For the text-containing cell, return its midpoint in [x, y] coordinate format. 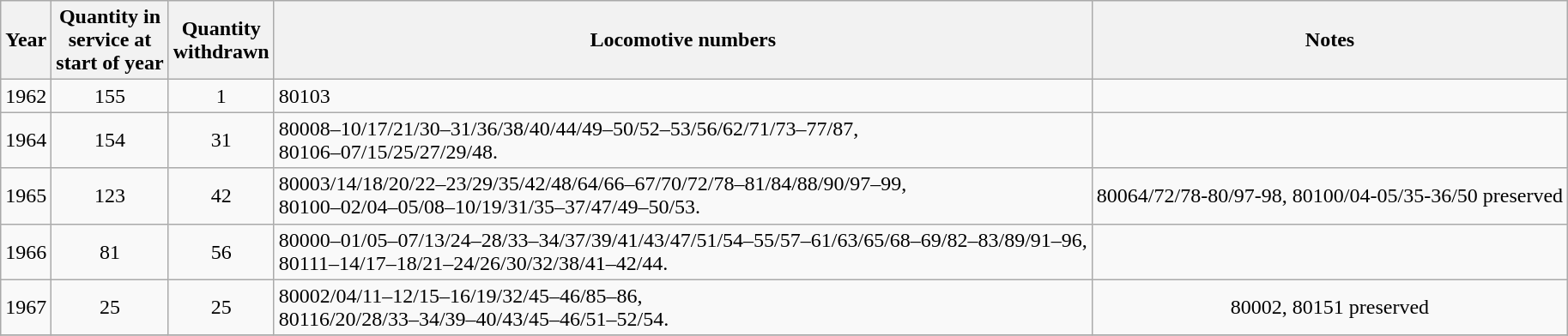
1962 [26, 96]
1965 [26, 195]
Year [26, 40]
1 [221, 96]
80103 [683, 96]
81 [110, 252]
1966 [26, 252]
42 [221, 195]
80003/14/18/20/22–23/29/35/42/48/64/66–67/70/72/78–81/84/88/90/97–99,80100–02/04–05/08–10/19/31/35–37/47/49–50/53. [683, 195]
1967 [26, 307]
Locomotive numbers [683, 40]
56 [221, 252]
1964 [26, 141]
80002/04/11–12/15–16/19/32/45–46/85–86,80116/20/28/33–34/39–40/43/45–46/51–52/54. [683, 307]
31 [221, 141]
80000–01/05–07/13/24–28/33–34/37/39/41/43/47/51/54–55/57–61/63/65/68–69/82–83/89/91–96,80111–14/17–18/21–24/26/30/32/38/41–42/44. [683, 252]
154 [110, 141]
80008–10/17/21/30–31/36/38/40/44/49–50/52–53/56/62/71/73–77/87,80106–07/15/25/27/29/48. [683, 141]
155 [110, 96]
80002, 80151 preserved [1329, 307]
123 [110, 195]
Quantitywithdrawn [221, 40]
Quantity inservice atstart of year [110, 40]
80064/72/78-80/97-98, 80100/04-05/35-36/50 preserved [1329, 195]
Notes [1329, 40]
